From the cell containing the given text, extract its center point as (X, Y) coordinate. 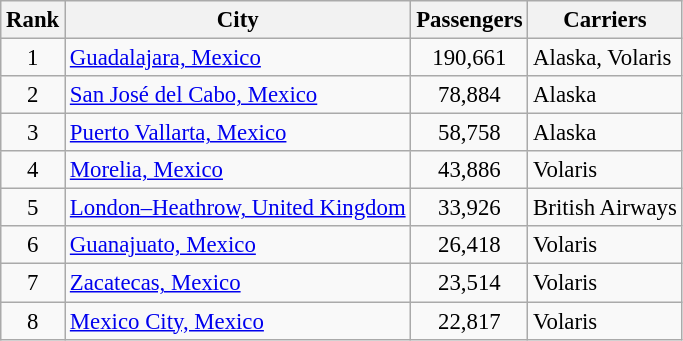
8 (33, 321)
43,886 (470, 170)
190,661 (470, 58)
22,817 (470, 321)
7 (33, 283)
2 (33, 95)
3 (33, 133)
Guanajuato, Mexico (238, 245)
Zacatecas, Mexico (238, 283)
San José del Cabo, Mexico (238, 95)
Guadalajara, Mexico (238, 58)
26,418 (470, 245)
23,514 (470, 283)
1 (33, 58)
Passengers (470, 20)
Mexico City, Mexico (238, 321)
Puerto Vallarta, Mexico (238, 133)
33,926 (470, 208)
Alaska, Volaris (605, 58)
4 (33, 170)
London–Heathrow, United Kingdom (238, 208)
58,758 (470, 133)
British Airways (605, 208)
Morelia, Mexico (238, 170)
78,884 (470, 95)
Carriers (605, 20)
5 (33, 208)
Rank (33, 20)
6 (33, 245)
City (238, 20)
